Identify which cell holds the provided text, then report its [x, y] central coordinate. 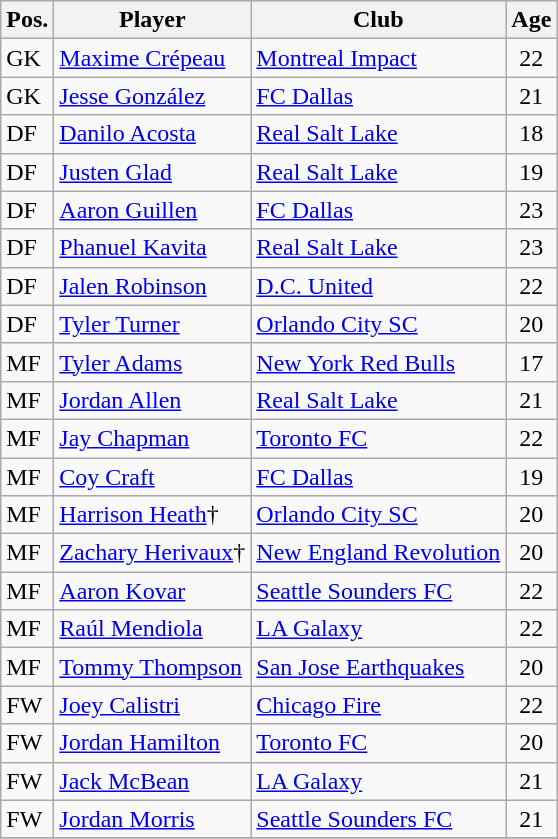
Tommy Thompson [152, 667]
Aaron Guillen [152, 210]
Maxime Crépeau [152, 58]
Montreal Impact [378, 58]
Jordan Morris [152, 819]
Jesse González [152, 96]
Chicago Fire [378, 705]
Zachary Herivaux† [152, 553]
Age [532, 20]
New England Revolution [378, 553]
Tyler Adams [152, 362]
Coy Craft [152, 477]
Harrison Heath† [152, 515]
Joey Calistri [152, 705]
17 [532, 362]
Tyler Turner [152, 324]
New York Red Bulls [378, 362]
Jay Chapman [152, 438]
Justen Glad [152, 172]
D.C. United [378, 286]
18 [532, 134]
San Jose Earthquakes [378, 667]
Player [152, 20]
Jordan Allen [152, 400]
Jack McBean [152, 781]
Jalen Robinson [152, 286]
Jordan Hamilton [152, 743]
Danilo Acosta [152, 134]
Pos. [28, 20]
Aaron Kovar [152, 591]
Raúl Mendiola [152, 629]
Phanuel Kavita [152, 248]
Club [378, 20]
